Return (x, y) of the center of cell containing provided text 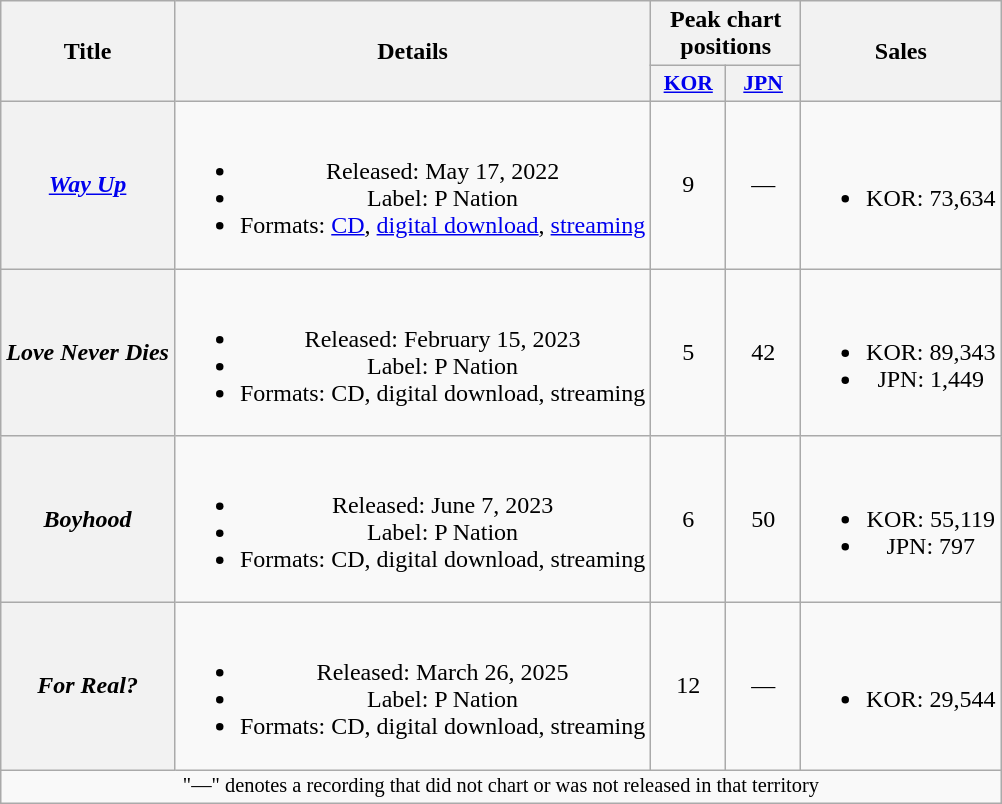
"—" denotes a recording that did not chart or was not released in that territory (501, 787)
12 (688, 686)
9 (688, 184)
KOR: 29,544 (901, 686)
Boyhood (88, 520)
50 (764, 520)
Details (412, 52)
Way Up (88, 184)
Title (88, 52)
5 (688, 352)
Peak chart positions (726, 34)
KOR: 73,634 (901, 184)
Released: June 7, 2023Label: P NationFormats: CD, digital download, streaming (412, 520)
Released: March 26, 2025Label: P NationFormats: CD, digital download, streaming (412, 686)
6 (688, 520)
For Real? (88, 686)
KOR (688, 84)
Love Never Dies (88, 352)
KOR: 55,119JPN: 797 (901, 520)
Sales (901, 52)
JPN (764, 84)
KOR: 89,343JPN: 1,449 (901, 352)
Released: February 15, 2023Label: P NationFormats: CD, digital download, streaming (412, 352)
42 (764, 352)
Released: May 17, 2022Label: P NationFormats: CD, digital download, streaming (412, 184)
